Identify which cell holds the provided text, then report its (X, Y) central coordinate. 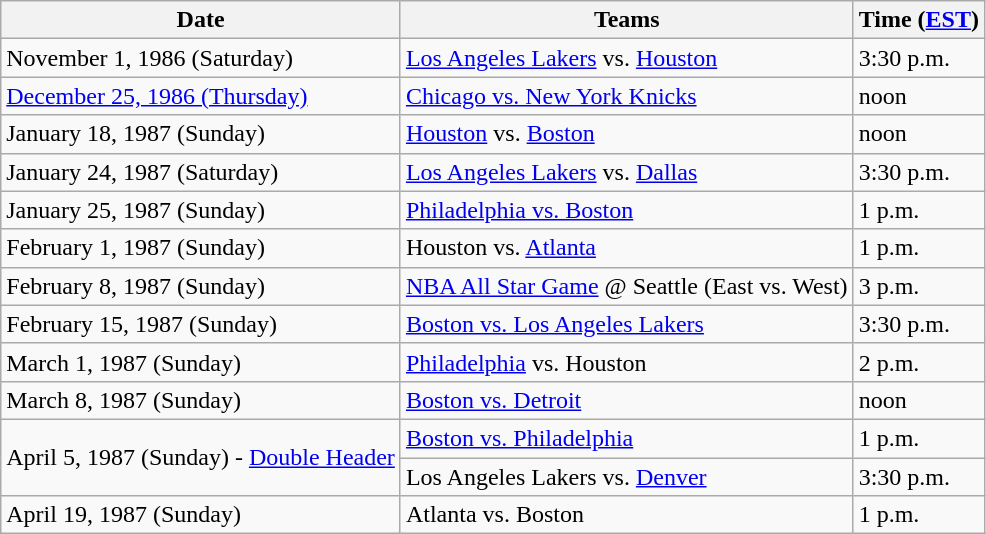
Boston vs. Philadelphia (626, 438)
January 24, 1987 (Saturday) (201, 172)
December 25, 1986 (Thursday) (201, 96)
February 15, 1987 (Sunday) (201, 324)
Los Angeles Lakers vs. Denver (626, 477)
March 8, 1987 (Sunday) (201, 400)
Boston vs. Los Angeles Lakers (626, 324)
April 19, 1987 (Sunday) (201, 515)
2 p.m. (918, 362)
Chicago vs. New York Knicks (626, 96)
January 25, 1987 (Sunday) (201, 210)
March 1, 1987 (Sunday) (201, 362)
Los Angeles Lakers vs. Houston (626, 58)
Date (201, 20)
February 1, 1987 (Sunday) (201, 248)
Philadelphia vs. Houston (626, 362)
February 8, 1987 (Sunday) (201, 286)
3 p.m. (918, 286)
Philadelphia vs. Boston (626, 210)
Los Angeles Lakers vs. Dallas (626, 172)
Houston vs. Boston (626, 134)
January 18, 1987 (Sunday) (201, 134)
Atlanta vs. Boston (626, 515)
November 1, 1986 (Saturday) (201, 58)
Time (EST) (918, 20)
Houston vs. Atlanta (626, 248)
NBA All Star Game @ Seattle (East vs. West) (626, 286)
April 5, 1987 (Sunday) - Double Header (201, 457)
Teams (626, 20)
Boston vs. Detroit (626, 400)
